Find where the given text appears and provide that cell's center as [X, Y] coordinate. 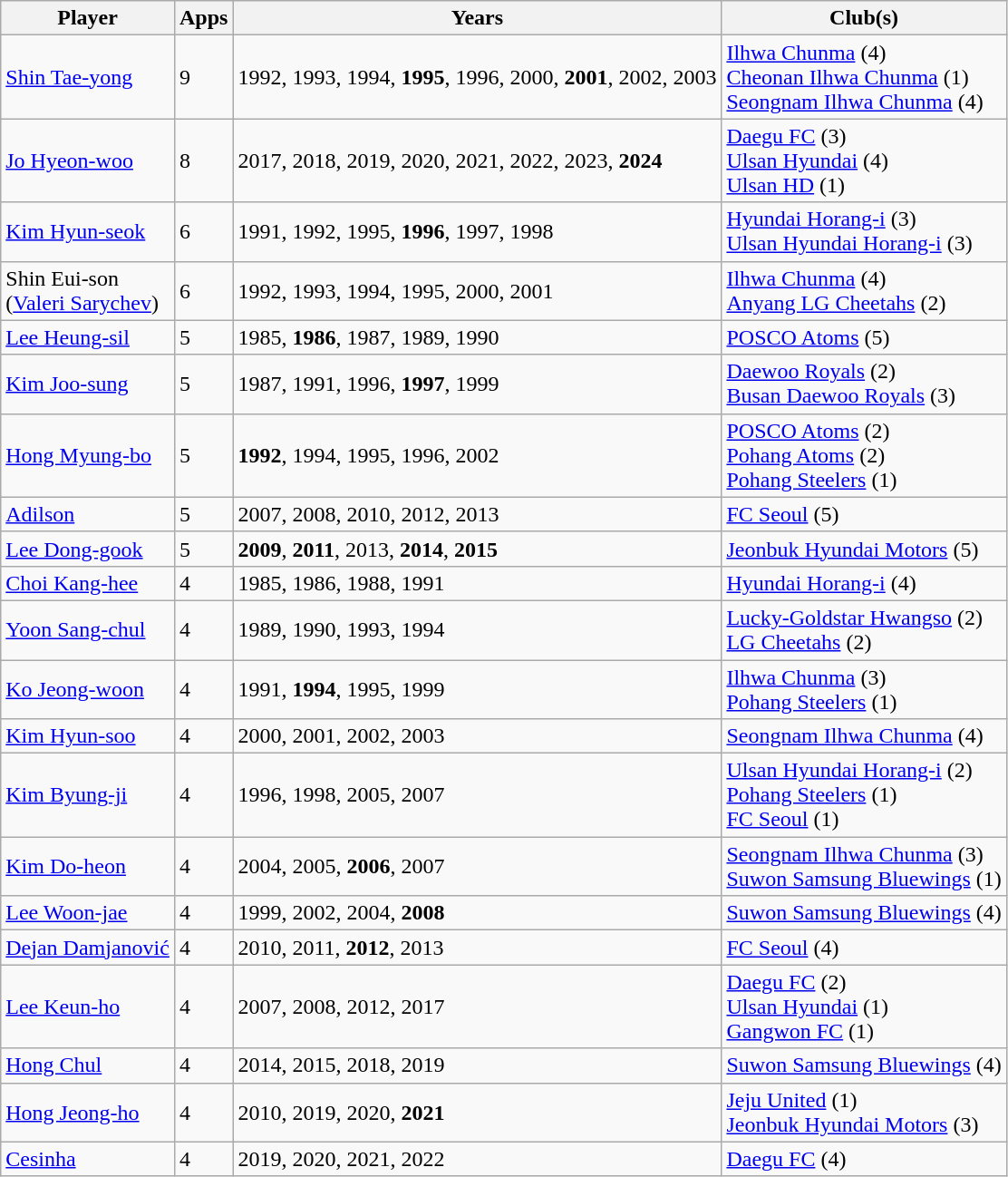
1999, 2002, 2004, 2008 [477, 913]
2017, 2018, 2019, 2020, 2021, 2022, 2023, 2024 [477, 160]
Hong Myung-bo [88, 455]
9 [203, 77]
Hong Jeong-ho [88, 1112]
Seongnam Ilhwa Chunma (3)Suwon Samsung Bluewings (1) [864, 867]
1991, 1992, 1995, 1996, 1997, 1998 [477, 232]
Daegu FC (3)Ulsan Hyundai (4)Ulsan HD (1) [864, 160]
2009, 2011, 2013, 2014, 2015 [477, 549]
Kim Do-heon [88, 867]
Lee Keun-ho [88, 1007]
Shin Tae-yong [88, 77]
2007, 2008, 2012, 2017 [477, 1007]
2010, 2011, 2012, 2013 [477, 948]
1985, 1986, 1988, 1991 [477, 583]
Kim Hyun-seok [88, 232]
1989, 1990, 1993, 1994 [477, 629]
2014, 2015, 2018, 2019 [477, 1065]
Ulsan Hyundai Horang-i (2)Pohang Steelers (1)FC Seoul (1) [864, 795]
Hyundai Horang-i (4) [864, 583]
8 [203, 160]
2007, 2008, 2010, 2012, 2013 [477, 514]
Ilhwa Chunma (4)Anyang LG Cheetahs (2) [864, 290]
POSCO Atoms (2)Pohang Atoms (2)Pohang Steelers (1) [864, 455]
Apps [203, 18]
2004, 2005, 2006, 2007 [477, 867]
1992, 1994, 1995, 1996, 2002 [477, 455]
Daegu FC (4) [864, 1159]
Seongnam Ilhwa Chunma (4) [864, 736]
Ilhwa Chunma (3)Pohang Steelers (1) [864, 689]
Lee Heung-sil [88, 337]
1996, 1998, 2005, 2007 [477, 795]
Kim Hyun-soo [88, 736]
Ilhwa Chunma (4)Cheonan Ilhwa Chunma (1)Seongnam Ilhwa Chunma (4) [864, 77]
2000, 2001, 2002, 2003 [477, 736]
Hyundai Horang-i (3)Ulsan Hyundai Horang-i (3) [864, 232]
Dejan Damjanović [88, 948]
Jo Hyeon-woo [88, 160]
FC Seoul (5) [864, 514]
Kim Byung-ji [88, 795]
Adilson [88, 514]
Lee Woon-jae [88, 913]
1985, 1986, 1987, 1989, 1990 [477, 337]
Lucky-Goldstar Hwangso (2)LG Cheetahs (2) [864, 629]
1992, 1993, 1994, 1995, 1996, 2000, 2001, 2002, 2003 [477, 77]
2010, 2019, 2020, 2021 [477, 1112]
Jeonbuk Hyundai Motors (5) [864, 549]
Choi Kang-hee [88, 583]
Ko Jeong-woon [88, 689]
POSCO Atoms (5) [864, 337]
Club(s) [864, 18]
1992, 1993, 1994, 1995, 2000, 2001 [477, 290]
1991, 1994, 1995, 1999 [477, 689]
Cesinha [88, 1159]
1987, 1991, 1996, 1997, 1999 [477, 384]
Years [477, 18]
2019, 2020, 2021, 2022 [477, 1159]
Daegu FC (2)Ulsan Hyundai (1)Gangwon FC (1) [864, 1007]
Kim Joo-sung [88, 384]
Yoon Sang-chul [88, 629]
Daewoo Royals (2)Busan Daewoo Royals (3) [864, 384]
Jeju United (1)Jeonbuk Hyundai Motors (3) [864, 1112]
Hong Chul [88, 1065]
Player [88, 18]
FC Seoul (4) [864, 948]
Lee Dong-gook [88, 549]
Shin Eui-son(Valeri Sarychev) [88, 290]
